Output the [x, y] coordinate of the center of the cell containing the given text.  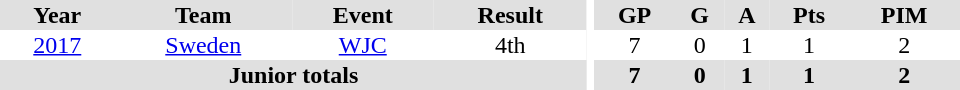
Year [58, 15]
Pts [810, 15]
Result [511, 15]
PIM [904, 15]
WJC [363, 45]
G [700, 15]
Team [204, 15]
A [747, 15]
Event [363, 15]
2017 [58, 45]
Junior totals [294, 75]
4th [511, 45]
GP [635, 15]
Sweden [204, 45]
